Return (x, y) of the center of cell containing provided text 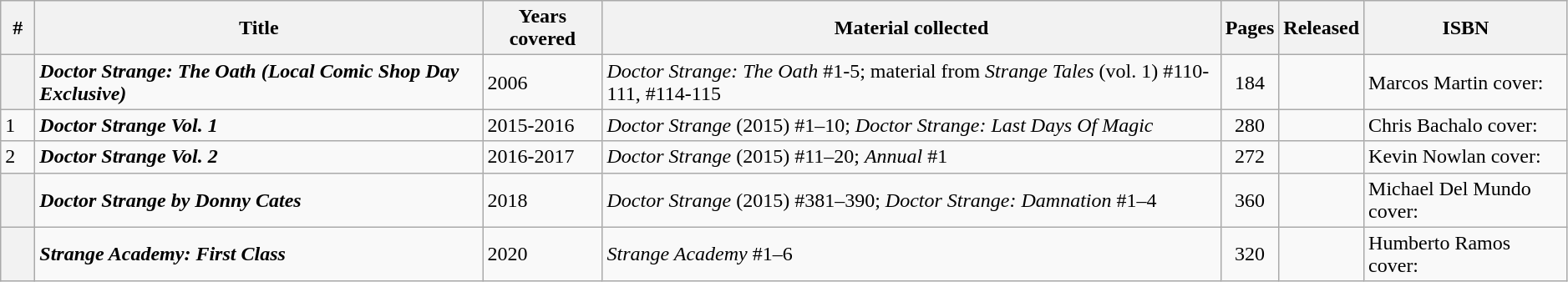
Doctor Strange (2015) #11–20; Annual #1 (911, 157)
Title (259, 28)
Strange Academy: First Class (259, 254)
Doctor Strange: The Oath #1-5; material from Strange Tales (vol. 1) #110-111, #114-115 (911, 82)
Doctor Strange Vol. 1 (259, 125)
Doctor Strange: The Oath (Local Comic Shop Day Exclusive) (259, 82)
272 (1250, 157)
320 (1250, 254)
Doctor Strange (2015) #381–390; Doctor Strange: Damnation #1–4 (911, 200)
Marcos Martin cover: (1466, 82)
Strange Academy #1–6 (911, 254)
# (18, 28)
Doctor Strange (2015) #1–10; Doctor Strange: Last Days Of Magic (911, 125)
Chris Bachalo cover: (1466, 125)
1 (18, 125)
280 (1250, 125)
Doctor Strange Vol. 2 (259, 157)
Doctor Strange by Donny Cates (259, 200)
Kevin Nowlan cover: (1466, 157)
2020 (543, 254)
2006 (543, 82)
Material collected (911, 28)
2 (18, 157)
2016-2017 (543, 157)
Pages (1250, 28)
Years covered (543, 28)
Humberto Ramos cover: (1466, 254)
2015-2016 (543, 125)
ISBN (1466, 28)
Released (1322, 28)
184 (1250, 82)
360 (1250, 200)
Michael Del Mundo cover: (1466, 200)
2018 (543, 200)
